Extract the [x, y] coordinate from the center of the cell holding the provided text.  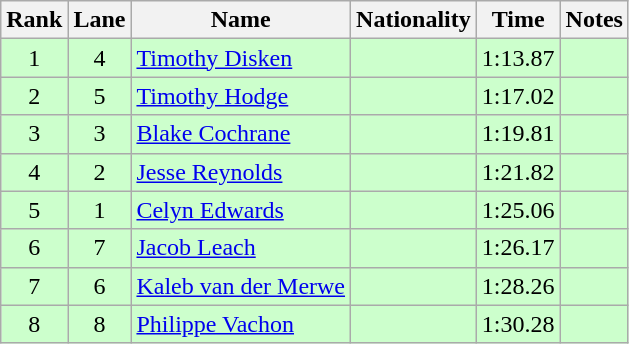
Philippe Vachon [241, 324]
1:21.82 [518, 172]
1:25.06 [518, 210]
Notes [594, 20]
Rank [34, 20]
1:28.26 [518, 286]
1:30.28 [518, 324]
Time [518, 20]
Jesse Reynolds [241, 172]
Kaleb van der Merwe [241, 286]
1:19.81 [518, 134]
Timothy Disken [241, 58]
Timothy Hodge [241, 96]
Lane [100, 20]
Name [241, 20]
Jacob Leach [241, 248]
Celyn Edwards [241, 210]
1:13.87 [518, 58]
Blake Cochrane [241, 134]
Nationality [414, 20]
1:17.02 [518, 96]
1:26.17 [518, 248]
